For the text-containing cell, return its midpoint in [X, Y] coordinate format. 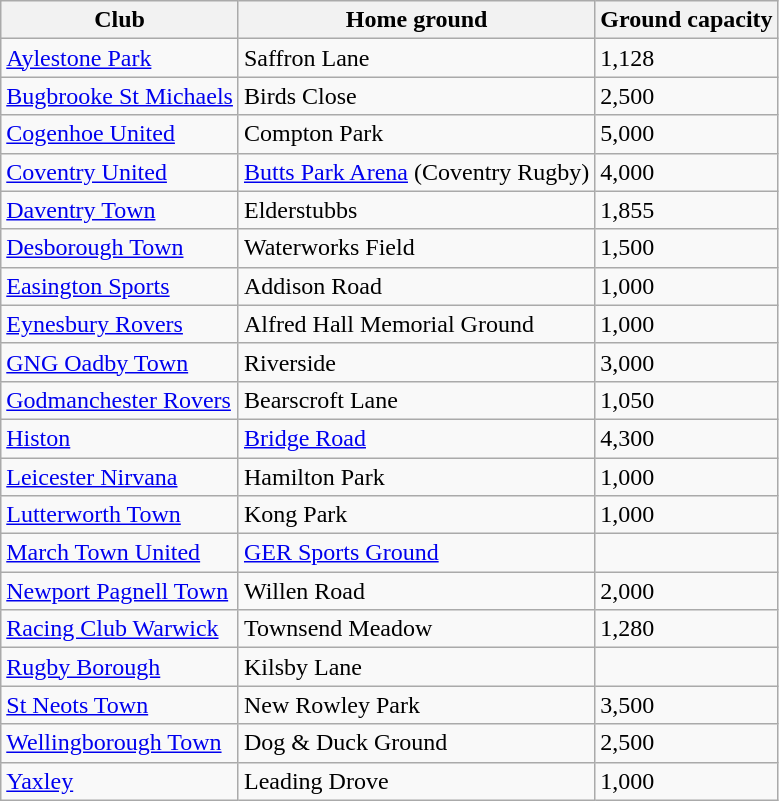
Daventry Town [120, 210]
Bridge Road [416, 438]
GNG Oadby Town [120, 362]
1,500 [686, 248]
Aylestone Park [120, 58]
3,000 [686, 362]
Addison Road [416, 286]
Dog & Duck Ground [416, 743]
Racing Club Warwick [120, 629]
Kong Park [416, 515]
Waterworks Field [416, 248]
Wellingborough Town [120, 743]
Cogenhoe United [120, 134]
Yaxley [120, 781]
Hamilton Park [416, 477]
Saffron Lane [416, 58]
Elderstubbs [416, 210]
Newport Pagnell Town [120, 591]
Histon [120, 438]
Birds Close [416, 96]
Ground capacity [686, 20]
Bearscroft Lane [416, 400]
Bugbrooke St Michaels [120, 96]
Leicester Nirvana [120, 477]
GER Sports Ground [416, 553]
3,500 [686, 705]
Willen Road [416, 591]
1,128 [686, 58]
Kilsby Lane [416, 667]
Eynesbury Rovers [120, 324]
Rugby Borough [120, 667]
Godmanchester Rovers [120, 400]
1,855 [686, 210]
Lutterworth Town [120, 515]
2,000 [686, 591]
Leading Drove [416, 781]
Club [120, 20]
St Neots Town [120, 705]
Home ground [416, 20]
Easington Sports [120, 286]
Butts Park Arena (Coventry Rugby) [416, 172]
Riverside [416, 362]
Coventry United [120, 172]
March Town United [120, 553]
4,000 [686, 172]
Alfred Hall Memorial Ground [416, 324]
5,000 [686, 134]
Compton Park [416, 134]
1,280 [686, 629]
Townsend Meadow [416, 629]
Desborough Town [120, 248]
1,050 [686, 400]
New Rowley Park [416, 705]
4,300 [686, 438]
